Extract the (X, Y) coordinate from the center of the cell holding the provided text.  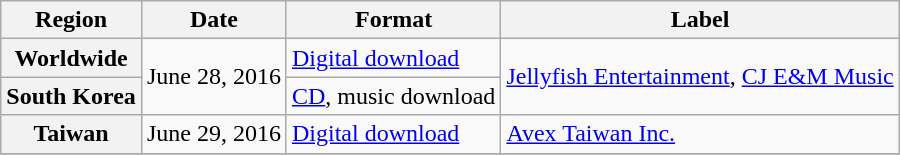
June 29, 2016 (214, 134)
Format (393, 20)
Label (700, 20)
Taiwan (72, 134)
Date (214, 20)
Worldwide (72, 58)
Region (72, 20)
Avex Taiwan Inc. (700, 134)
South Korea (72, 96)
Jellyfish Entertainment, CJ E&M Music (700, 77)
June 28, 2016 (214, 77)
CD, music download (393, 96)
